Output the [X, Y] coordinate of the center of the cell containing the given text.  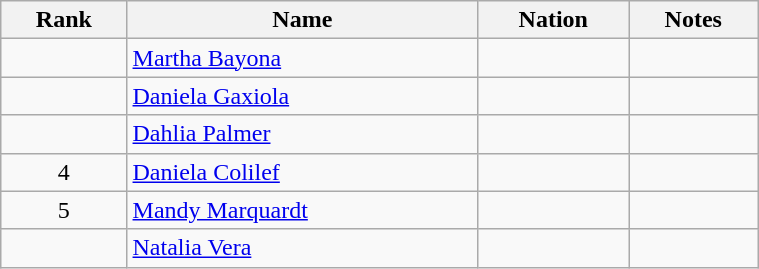
Nation [554, 20]
Martha Bayona [302, 58]
Notes [694, 20]
4 [64, 172]
Mandy Marquardt [302, 210]
Natalia Vera [302, 248]
Dahlia Palmer [302, 134]
Name [302, 20]
Rank [64, 20]
Daniela Colilef [302, 172]
Daniela Gaxiola [302, 96]
5 [64, 210]
